Extract the [X, Y] coordinate from the center of the cell holding the provided text.  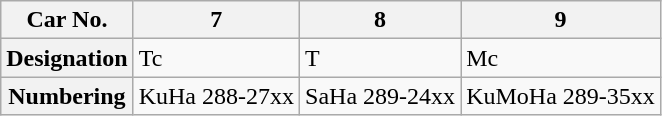
Mc [561, 58]
7 [216, 20]
Designation [67, 58]
KuMoHa 289-35xx [561, 96]
Car No. [67, 20]
9 [561, 20]
8 [380, 20]
SaHa 289-24xx [380, 96]
Numbering [67, 96]
KuHa 288-27xx [216, 96]
Tc [216, 58]
T [380, 58]
